Pinpoint the cell where the given text exists, returning its (X, Y) midpoint coordinate. 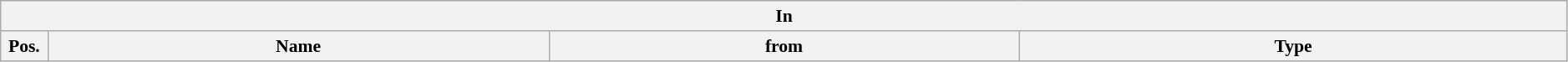
Pos. (24, 46)
from (784, 46)
Type (1293, 46)
In (784, 16)
Name (298, 46)
